Return the [x, y] coordinate for the center point of the cell that contains the specified text.  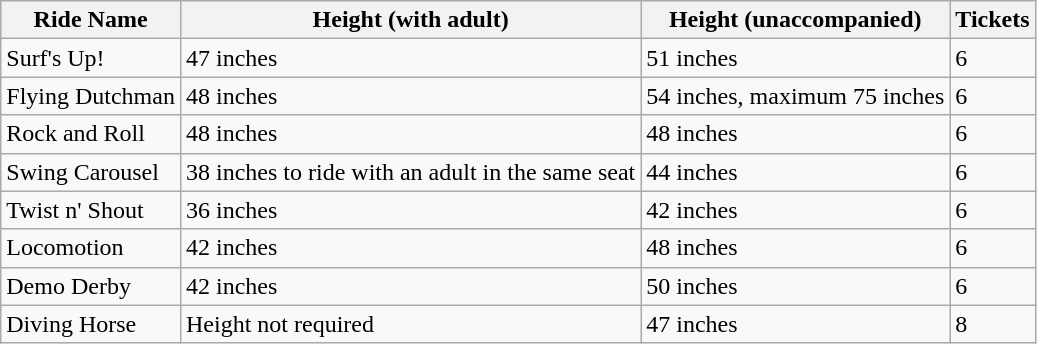
Height (unaccompanied) [796, 20]
36 inches [410, 210]
Diving Horse [91, 324]
8 [992, 324]
Twist n' Shout [91, 210]
Swing Carousel [91, 172]
51 inches [796, 58]
50 inches [796, 286]
44 inches [796, 172]
Height (with adult) [410, 20]
38 inches to ride with an adult in the same seat [410, 172]
Ride Name [91, 20]
Flying Dutchman [91, 96]
Demo Derby [91, 286]
Locomotion [91, 248]
Height not required [410, 324]
54 inches, maximum 75 inches [796, 96]
Tickets [992, 20]
Surf's Up! [91, 58]
Rock and Roll [91, 134]
